Capture the cell that displays the provided text and extract its (X, Y) central coordinate. 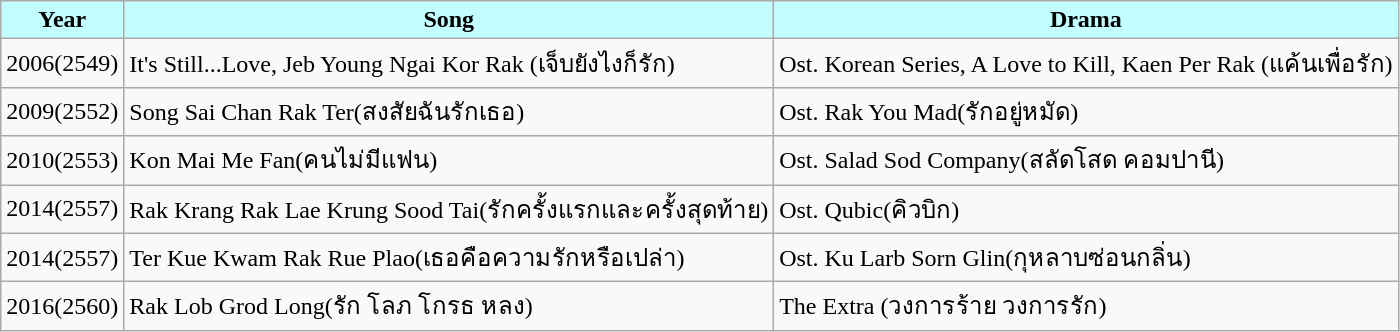
2016(2560) (62, 306)
Kon Mai Me Fan(คนไม่มีแฟน) (449, 160)
2010(2553) (62, 160)
Ter Kue Kwam Rak Rue Plao(เธอคือความรักหรือเปล่า) (449, 258)
Ost. Rak You Mad(รักอยู่หมัด) (1086, 112)
Ost. Korean Series, A Love to Kill, Kaen Per Rak (แค้นเพื่อรัก) (1086, 64)
It's Still...Love, Jeb Young Ngai Kor Rak (เจ็บยังไงก็รัก) (449, 64)
Drama (1086, 20)
Ost. Ku Larb Sorn Glin(กุหลาบซ่อนกลิ่น) (1086, 258)
Ost. Qubic(คิวบิก) (1086, 208)
Year (62, 20)
The Extra (วงการร้าย วงการรัก) (1086, 306)
Song (449, 20)
Rak Krang Rak Lae Krung Sood Tai(รักครั้งแรกและครั้งสุดท้าย) (449, 208)
2009(2552) (62, 112)
2006(2549) (62, 64)
Song Sai Chan Rak Ter(สงสัยฉันรักเธอ) (449, 112)
Rak Lob Grod Long(รัก โลภ โกรธ หลง) (449, 306)
Ost. Salad Sod Company(สลัดโสด คอมปานี) (1086, 160)
